Scan for the cell matching the given text and deliver its (X, Y) coordinate at center. 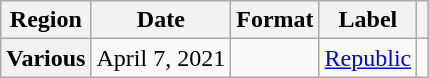
Label (368, 20)
Format (275, 20)
Region (46, 20)
Republic (368, 58)
Various (46, 58)
April 7, 2021 (161, 58)
Date (161, 20)
